Provide the (X, Y) coordinate of the cell's center where the given text is located.  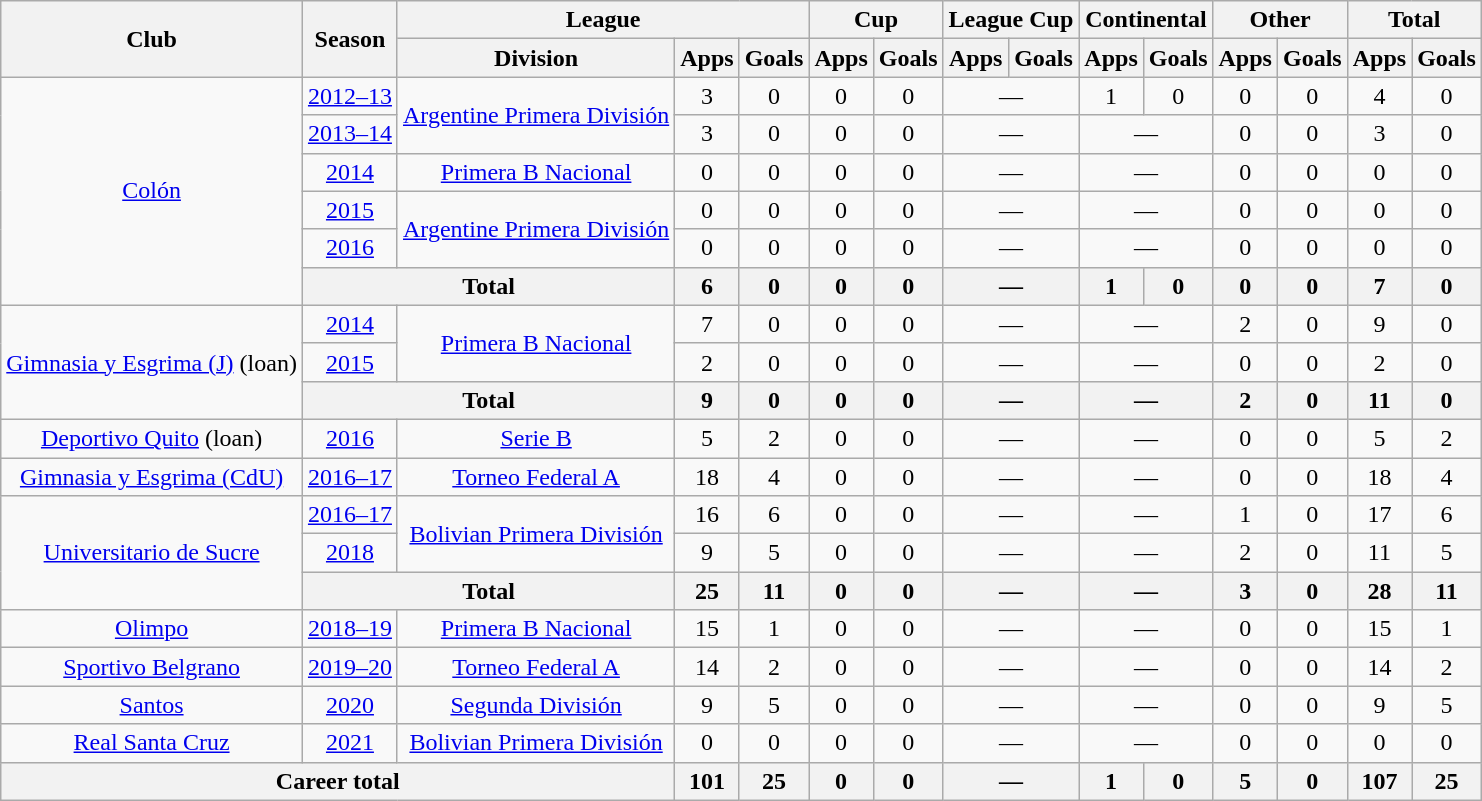
Continental (1146, 20)
101 (707, 781)
League Cup (1011, 20)
2020 (350, 705)
2018 (350, 553)
28 (1379, 591)
Division (536, 58)
Club (152, 39)
Real Santa Cruz (152, 743)
2019–20 (350, 667)
Cup (876, 20)
Other (1280, 20)
Season (350, 39)
Gimnasia y Esgrima (J) (loan) (152, 362)
Santos (152, 705)
Sportivo Belgrano (152, 667)
2013–14 (350, 134)
17 (1379, 515)
2018–19 (350, 629)
Universitario de Sucre (152, 553)
Deportivo Quito (loan) (152, 438)
Gimnasia y Esgrima (CdU) (152, 477)
League (602, 20)
Olimpo (152, 629)
16 (707, 515)
Segunda División (536, 705)
2012–13 (350, 96)
2021 (350, 743)
Career total (338, 781)
Serie B (536, 438)
Colón (152, 191)
107 (1379, 781)
